Return [X, Y] of the center of cell containing provided text 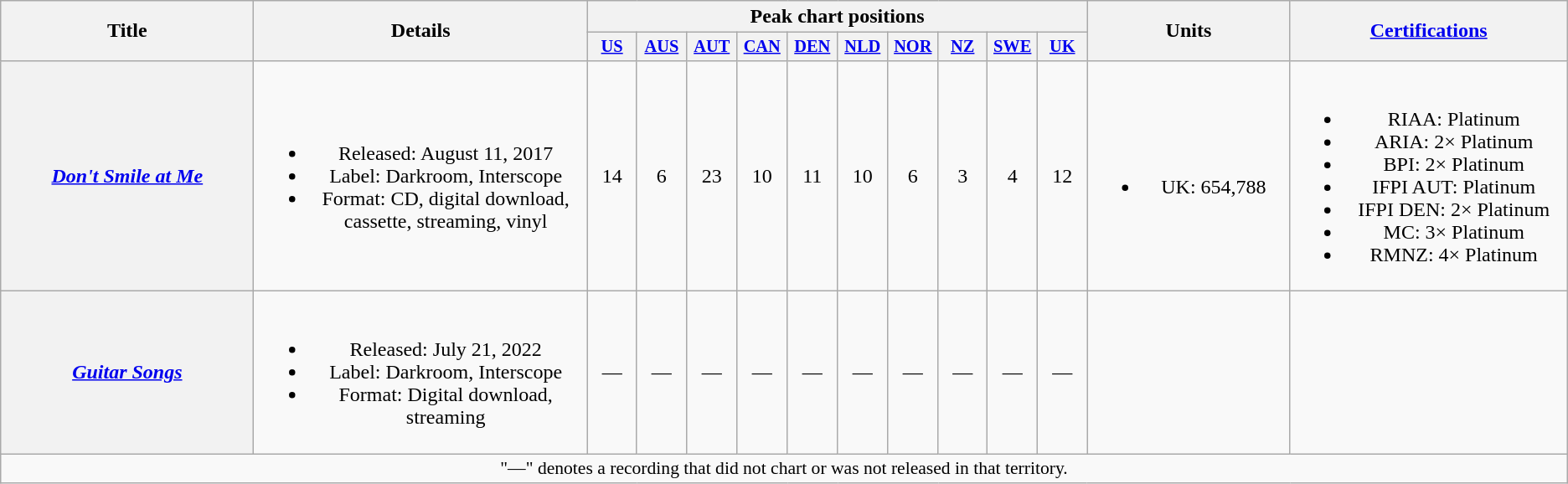
14 [611, 176]
12 [1062, 176]
Don't Smile at Me [127, 176]
Guitar Songs [127, 373]
11 [812, 176]
Details [420, 31]
AUT [712, 47]
SWE [1013, 47]
UK: 654,788 [1189, 176]
Units [1189, 31]
Title [127, 31]
AUS [662, 47]
Peak chart positions [837, 17]
UK [1062, 47]
DEN [812, 47]
"—" denotes a recording that did not chart or was not released in that territory. [784, 469]
Certifications [1429, 31]
NZ [963, 47]
4 [1013, 176]
RIAA: PlatinumARIA: 2× PlatinumBPI: 2× PlatinumIFPI AUT: PlatinumIFPI DEN: 2× PlatinumMC: 3× PlatinumRMNZ: 4× Platinum [1429, 176]
NOR [913, 47]
CAN [762, 47]
Released: July 21, 2022Label: Darkroom, InterscopeFormat: Digital download, streaming [420, 373]
Released: August 11, 2017Label: Darkroom, InterscopeFormat: CD, digital download, cassette, streaming, vinyl [420, 176]
US [611, 47]
3 [963, 176]
NLD [863, 47]
23 [712, 176]
